Detect which cell encompasses the target text, then output its (X, Y) center coordinate. 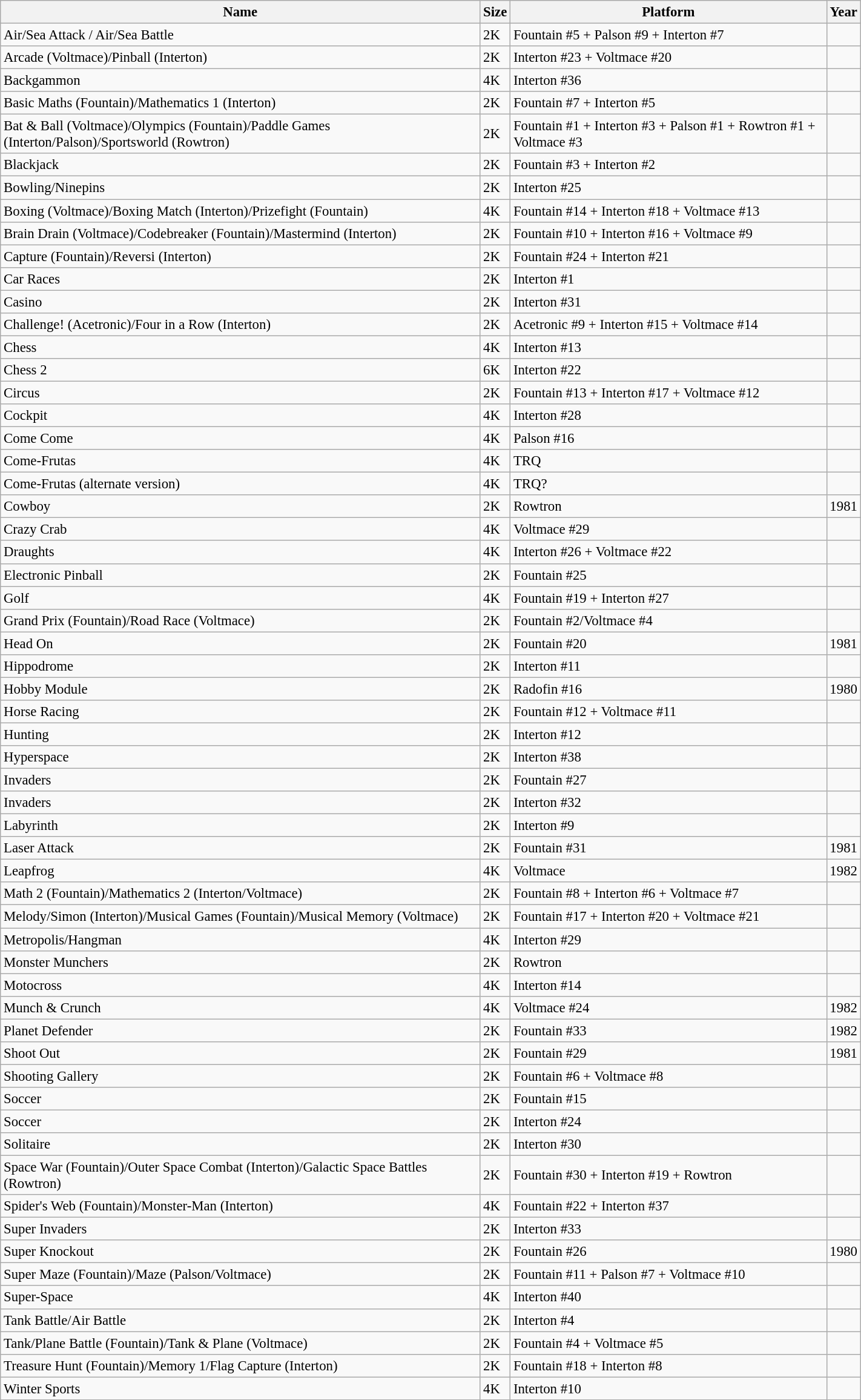
Electronic Pinball (240, 575)
Interton #31 (668, 302)
Radofin #16 (668, 689)
Fountain #1 + Interton #3 + Palson #1 + Rowtron #1 + Voltmace #3 (668, 134)
Interton #33 (668, 1229)
Fountain #4 + Voltmace #5 (668, 1343)
Voltmace (668, 871)
Air/Sea Attack / Air/Sea Battle (240, 35)
Interton #24 (668, 1121)
Fountain #8 + Interton #6 + Voltmace #7 (668, 894)
Grand Prix (Fountain)/Road Race (Voltmace) (240, 620)
Leapfrog (240, 871)
Come-Frutas (alternate version) (240, 484)
Size (495, 12)
Hyperspace (240, 757)
Palson #16 (668, 439)
Bowling/Ninepins (240, 188)
Fountain #12 + Voltmace #11 (668, 712)
Fountain #10 + Interton #16 + Voltmace #9 (668, 233)
Space War (Fountain)/Outer Space Combat (Interton)/Galactic Space Battles (Rowtron) (240, 1175)
Fountain #26 (668, 1252)
Super Knockout (240, 1252)
Voltmace #29 (668, 529)
Motocross (240, 985)
Platform (668, 12)
Fountain #22 + Interton #37 (668, 1206)
Interton #14 (668, 985)
Fountain #30 + Interton #19 + Rowtron (668, 1175)
Golf (240, 598)
Acetronic #9 + Interton #15 + Voltmace #14 (668, 325)
Fountain #31 (668, 848)
Interton #32 (668, 803)
Challenge! (Acetronic)/Four in a Row (Interton) (240, 325)
Super-Space (240, 1298)
Name (240, 12)
Tank Battle/Air Battle (240, 1320)
Labyrinth (240, 826)
Casino (240, 302)
Math 2 (Fountain)/Mathematics 2 (Interton/Voltmace) (240, 894)
Interton #25 (668, 188)
Super Invaders (240, 1229)
Interton #22 (668, 370)
Bat & Ball (Voltmace)/Olympics (Fountain)/Paddle Games (Interton/Palson)/Sportsworld (Rowtron) (240, 134)
Interton #29 (668, 940)
Chess (240, 347)
Treasure Hunt (Fountain)/Memory 1/Flag Capture (Interton) (240, 1365)
Solitaire (240, 1144)
Fountain #15 (668, 1099)
Interton #40 (668, 1298)
Capture (Fountain)/Reversi (Interton) (240, 256)
Shooting Gallery (240, 1076)
Fountain #19 + Interton #27 (668, 598)
Arcade (Voltmace)/Pinball (Interton) (240, 58)
Chess 2 (240, 370)
Fountain #20 (668, 643)
Interton #36 (668, 81)
Voltmace #24 (668, 1007)
Spider's Web (Fountain)/Monster-Man (Interton) (240, 1206)
Super Maze (Fountain)/Maze (Palson/Voltmace) (240, 1275)
Munch & Crunch (240, 1007)
Melody/Simon (Interton)/Musical Games (Fountain)/Musical Memory (Voltmace) (240, 917)
Year (843, 12)
Hunting (240, 734)
Fountain #13 + Interton #17 + Voltmace #12 (668, 393)
Brain Drain (Voltmace)/Codebreaker (Fountain)/Mastermind (Interton) (240, 233)
6K (495, 370)
Fountain #11 + Palson #7 + Voltmace #10 (668, 1275)
Metropolis/Hangman (240, 940)
Interton #12 (668, 734)
Interton #23 + Voltmace #20 (668, 58)
Interton #26 + Voltmace #22 (668, 552)
Head On (240, 643)
Hobby Module (240, 689)
Circus (240, 393)
Tank/Plane Battle (Fountain)/Tank & Plane (Voltmace) (240, 1343)
Fountain #14 + Interton #18 + Voltmace #13 (668, 211)
Fountain #29 (668, 1053)
Laser Attack (240, 848)
Backgammon (240, 81)
Interton #11 (668, 666)
Come Come (240, 439)
Interton #4 (668, 1320)
Interton #13 (668, 347)
Interton #38 (668, 757)
Fountain #25 (668, 575)
Fountain #2/Voltmace #4 (668, 620)
Fountain #17 + Interton #20 + Voltmace #21 (668, 917)
Shoot Out (240, 1053)
Interton #30 (668, 1144)
Fountain #5 + Palson #9 + Interton #7 (668, 35)
Hippodrome (240, 666)
Blackjack (240, 165)
Monster Munchers (240, 962)
Fountain #24 + Interton #21 (668, 256)
Fountain #3 + Interton #2 (668, 165)
Winter Sports (240, 1388)
Basic Maths (Fountain)/Mathematics 1 (Interton) (240, 103)
Interton #28 (668, 416)
Boxing (Voltmace)/Boxing Match (Interton)/Prizefight (Fountain) (240, 211)
TRQ? (668, 484)
Fountain #6 + Voltmace #8 (668, 1076)
Fountain #33 (668, 1030)
Draughts (240, 552)
Planet Defender (240, 1030)
Cowboy (240, 506)
Horse Racing (240, 712)
Fountain #7 + Interton #5 (668, 103)
Cockpit (240, 416)
Interton #10 (668, 1388)
Crazy Crab (240, 529)
Come-Frutas (240, 461)
Fountain #18 + Interton #8 (668, 1365)
Fountain #27 (668, 780)
Interton #1 (668, 279)
TRQ (668, 461)
Car Races (240, 279)
Interton #9 (668, 826)
